Search for the cell housing the specified text and yield its (X, Y) center coordinate. 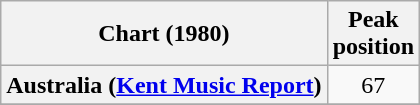
67 (373, 85)
Australia (Kent Music Report) (164, 85)
Peakposition (373, 34)
Chart (1980) (164, 34)
